Output the (X, Y) coordinate of the center of the cell containing the given text.  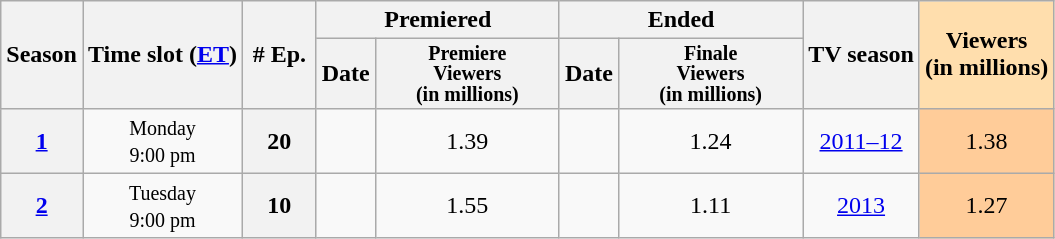
Season (42, 55)
2013 (862, 206)
TV season (862, 55)
1.27 (986, 206)
1.38 (986, 140)
2011–12 (862, 140)
1.39 (467, 140)
1.11 (710, 206)
Viewers(in millions) (986, 55)
Tuesday 9:00 pm (162, 206)
1 (42, 140)
FinaleViewers(in millions) (710, 74)
2 (42, 206)
Premiered (438, 20)
Monday 9:00 pm (162, 140)
# Ep. (279, 55)
20 (279, 140)
1.55 (467, 206)
1.24 (710, 140)
PremiereViewers(in millions) (467, 74)
10 (279, 206)
Time slot (ET) (162, 55)
Ended (680, 20)
